Output the (x, y) coordinate of the center of the cell containing the given text.  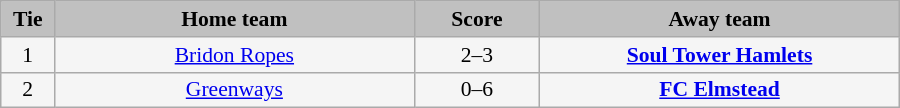
Home team (234, 19)
Greenways (234, 90)
Tie (28, 19)
Score (477, 19)
Soul Tower Hamlets (720, 55)
1 (28, 55)
FC Elmstead (720, 90)
Bridon Ropes (234, 55)
0–6 (477, 90)
2 (28, 90)
2–3 (477, 55)
Away team (720, 19)
